Return the [x, y] coordinate for the center point of the cell that contains the specified text.  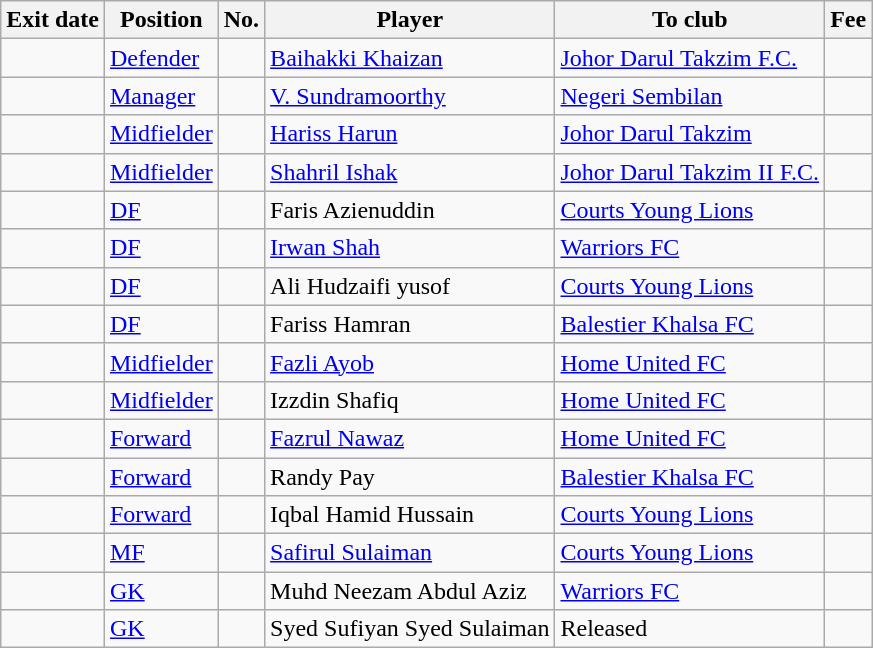
Muhd Neezam Abdul Aziz [410, 591]
Baihakki Khaizan [410, 58]
Manager [161, 96]
Johor Darul Takzim II F.C. [690, 172]
Released [690, 629]
Fee [848, 20]
Syed Sufiyan Syed Sulaiman [410, 629]
Defender [161, 58]
Randy Pay [410, 477]
Faris Azienuddin [410, 210]
Izzdin Shafiq [410, 400]
Shahril Ishak [410, 172]
V. Sundramoorthy [410, 96]
Safirul Sulaiman [410, 553]
Fazli Ayob [410, 362]
MF [161, 553]
Player [410, 20]
Fariss Hamran [410, 324]
Negeri Sembilan [690, 96]
No. [241, 20]
Ali Hudzaifi yusof [410, 286]
Hariss Harun [410, 134]
To club [690, 20]
Irwan Shah [410, 248]
Exit date [53, 20]
Fazrul Nawaz [410, 438]
Johor Darul Takzim [690, 134]
Position [161, 20]
Iqbal Hamid Hussain [410, 515]
Johor Darul Takzim F.C. [690, 58]
